Provide the [x, y] coordinate of the cell's center where the given text is located.  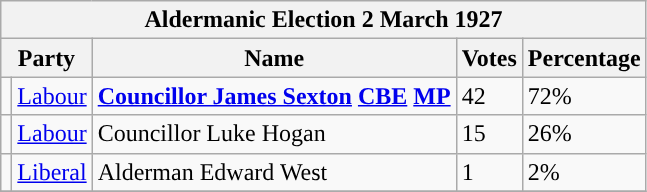
15 [489, 134]
1 [489, 172]
Party [46, 58]
Percentage [584, 58]
Councillor James Sexton CBE MP [274, 96]
Votes [489, 58]
Alderman Edward West [274, 172]
Liberal [52, 172]
Councillor Luke Hogan [274, 134]
26% [584, 134]
Name [274, 58]
Aldermanic Election 2 March 1927 [324, 20]
2% [584, 172]
42 [489, 96]
72% [584, 96]
